Identify which cell holds the provided text, then report its (X, Y) central coordinate. 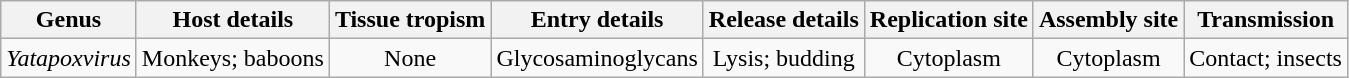
Glycosaminoglycans (597, 58)
Monkeys; baboons (232, 58)
Transmission (1266, 20)
Contact; insects (1266, 58)
Host details (232, 20)
Genus (69, 20)
Entry details (597, 20)
Release details (784, 20)
None (410, 58)
Replication site (948, 20)
Assembly site (1108, 20)
Lysis; budding (784, 58)
Tissue tropism (410, 20)
Yatapoxvirus (69, 58)
